Scan for the cell matching the given text and deliver its [x, y] coordinate at center. 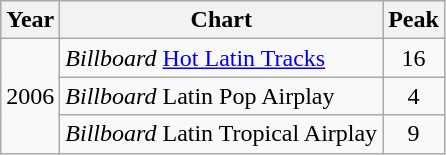
Billboard Hot Latin Tracks [222, 58]
4 [414, 96]
2006 [30, 96]
Peak [414, 20]
Year [30, 20]
16 [414, 58]
9 [414, 134]
Billboard Latin Pop Airplay [222, 96]
Billboard Latin Tropical Airplay [222, 134]
Chart [222, 20]
